Provide the (X, Y) coordinate of the cell's center where the given text is located.  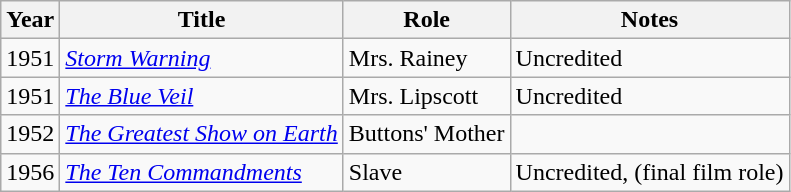
1952 (30, 134)
Slave (426, 172)
Title (202, 20)
Mrs. Rainey (426, 58)
Storm Warning (202, 58)
Notes (650, 20)
Role (426, 20)
The Blue Veil (202, 96)
Mrs. Lipscott (426, 96)
The Greatest Show on Earth (202, 134)
Year (30, 20)
1956 (30, 172)
Buttons' Mother (426, 134)
The Ten Commandments (202, 172)
Uncredited, (final film role) (650, 172)
